Pinpoint the cell where the given text exists, returning its (X, Y) midpoint coordinate. 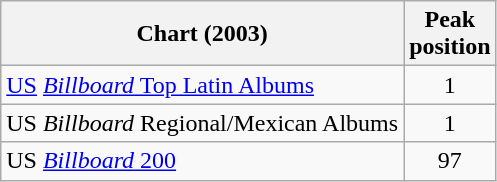
Chart (2003) (202, 34)
US Billboard Regional/Mexican Albums (202, 123)
97 (450, 161)
US Billboard Top Latin Albums (202, 85)
US Billboard 200 (202, 161)
Peakposition (450, 34)
